Detect which cell encompasses the target text, then output its (x, y) center coordinate. 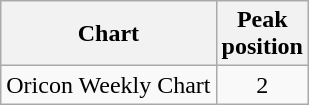
Peakposition (262, 34)
Oricon Weekly Chart (108, 85)
Chart (108, 34)
2 (262, 85)
